For the text-containing cell, return its midpoint in (X, Y) coordinate format. 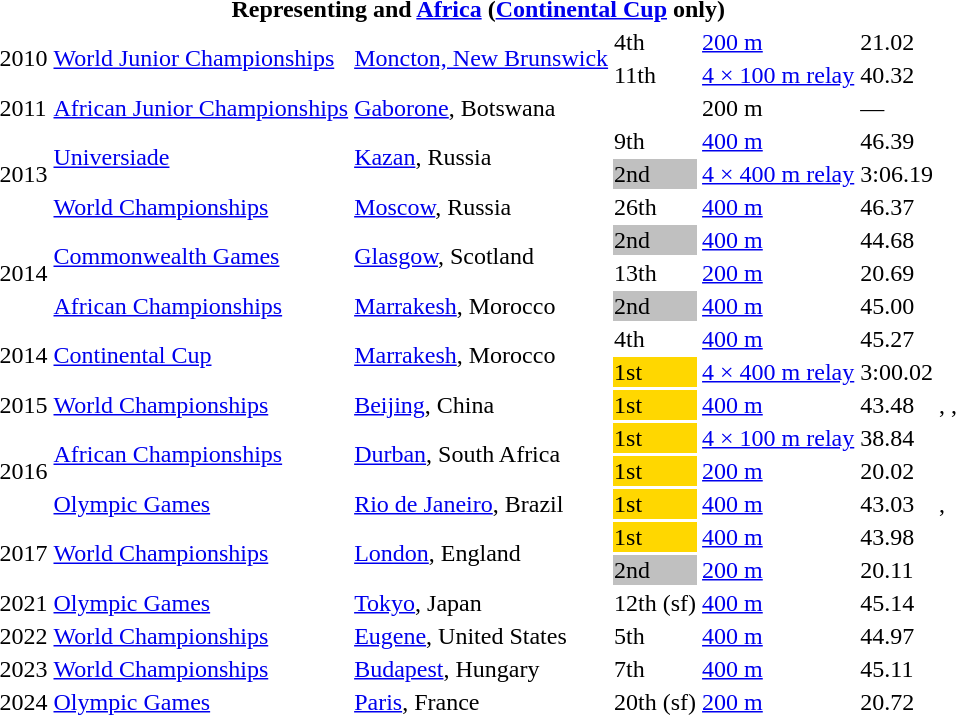
21.02 (897, 42)
— (897, 108)
Rio de Janeiro, Brazil (482, 504)
Universiade (201, 158)
38.84 (897, 438)
44.97 (897, 636)
40.32 (897, 75)
Glasgow, Scotland (482, 256)
9th (656, 141)
46.39 (897, 141)
13th (656, 273)
20.02 (897, 471)
African Junior Championships (201, 108)
20.11 (897, 570)
45.27 (897, 339)
5th (656, 636)
46.37 (897, 207)
3:06.19 (897, 174)
20.69 (897, 273)
Moncton, New Brunswick (482, 58)
45.11 (897, 669)
Budapest, Hungary (482, 669)
43.48 (897, 405)
12th (sf) (656, 603)
7th (656, 669)
Continental Cup (201, 356)
Kazan, Russia (482, 158)
26th (656, 207)
11th (656, 75)
Tokyo, Japan (482, 603)
Durban, South Africa (482, 454)
45.14 (897, 603)
London, England (482, 554)
43.03 (897, 504)
45.00 (897, 306)
Commonwealth Games (201, 256)
43.98 (897, 537)
Gaborone, Botswana (482, 108)
Eugene, United States (482, 636)
44.68 (897, 240)
Beijing, China (482, 405)
3:00.02 (897, 372)
Moscow, Russia (482, 207)
World Junior Championships (201, 58)
